From the cell containing the given text, extract its center point as (X, Y) coordinate. 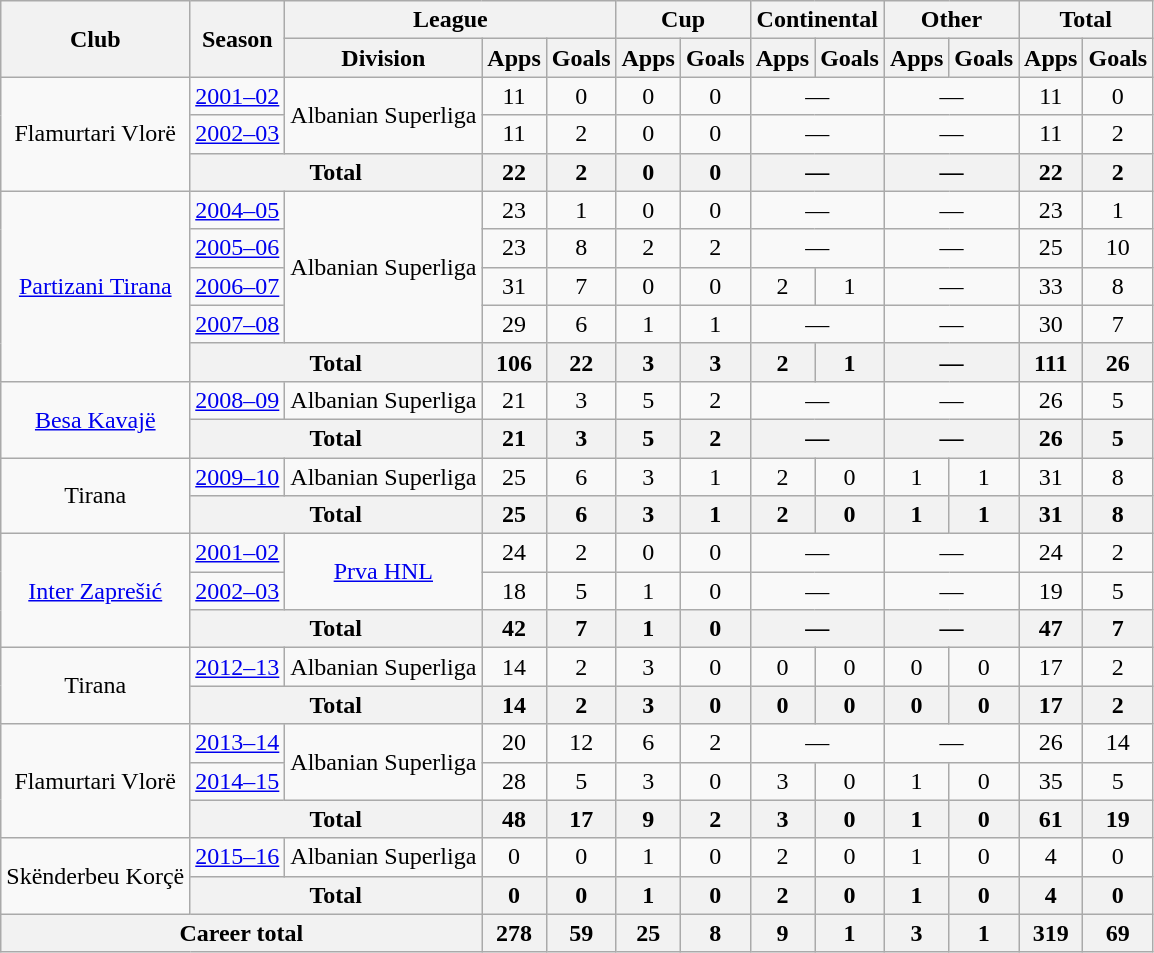
42 (514, 629)
18 (514, 591)
Club (96, 39)
2005–06 (238, 248)
12 (581, 743)
Continental (817, 20)
10 (1118, 248)
Career total (242, 933)
Prva HNL (384, 572)
2009–10 (238, 477)
35 (1051, 781)
Besa Kavajë (96, 419)
Cup (683, 20)
Division (384, 58)
33 (1051, 286)
278 (514, 933)
61 (1051, 819)
69 (1118, 933)
Skënderbeu Korçë (96, 876)
2008–09 (238, 400)
Partizani Tirana (96, 286)
2004–05 (238, 210)
Other (951, 20)
2012–13 (238, 667)
48 (514, 819)
30 (1051, 324)
106 (514, 362)
Inter Zaprešić (96, 591)
2014–15 (238, 781)
2015–16 (238, 857)
2007–08 (238, 324)
29 (514, 324)
28 (514, 781)
111 (1051, 362)
59 (581, 933)
2006–07 (238, 286)
League (450, 20)
20 (514, 743)
2013–14 (238, 743)
47 (1051, 629)
Season (238, 39)
319 (1051, 933)
